Locate the cell with the specified text and output its [x, y] center coordinate. 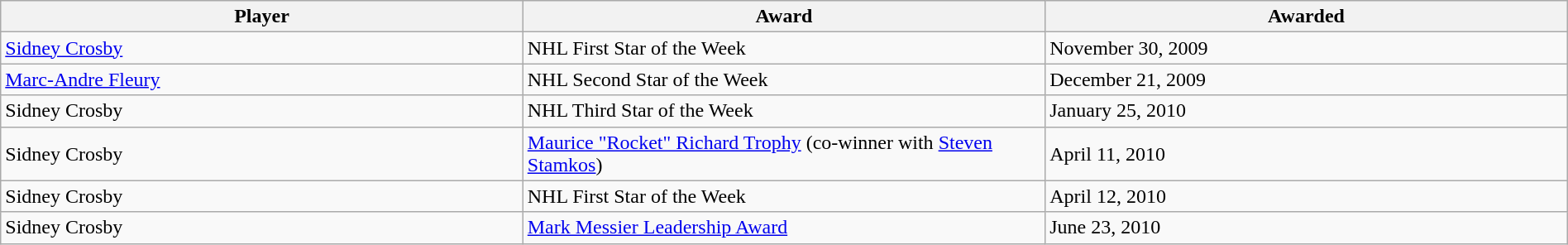
NHL Third Star of the Week [784, 111]
Player [262, 17]
June 23, 2010 [1307, 228]
Awarded [1307, 17]
NHL Second Star of the Week [784, 79]
November 30, 2009 [1307, 48]
January 25, 2010 [1307, 111]
April 11, 2010 [1307, 154]
Marc-Andre Fleury [262, 79]
December 21, 2009 [1307, 79]
April 12, 2010 [1307, 196]
Maurice "Rocket" Richard Trophy (co-winner with Steven Stamkos) [784, 154]
Award [784, 17]
Mark Messier Leadership Award [784, 228]
